For the text-containing cell, return its midpoint in [x, y] coordinate format. 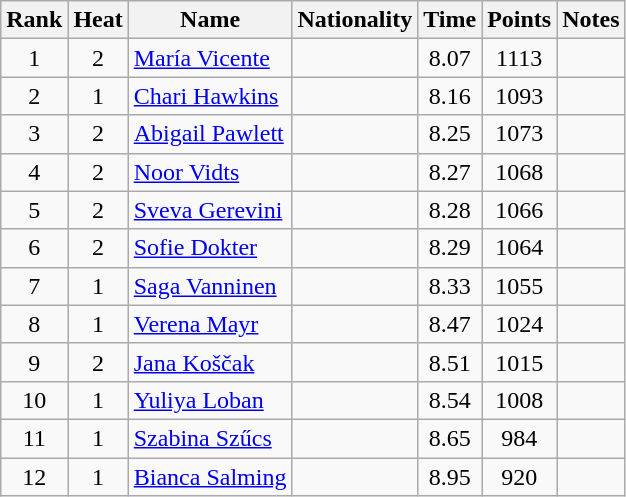
984 [520, 438]
8 [34, 324]
Verena Mayr [210, 324]
5 [34, 210]
8.54 [450, 400]
Notes [591, 20]
Rank [34, 20]
1113 [520, 58]
8.65 [450, 438]
Heat [98, 20]
1015 [520, 362]
8.16 [450, 96]
Bianca Salming [210, 477]
Chari Hawkins [210, 96]
Saga Vanninen [210, 286]
8.28 [450, 210]
8.27 [450, 172]
8.95 [450, 477]
Yuliya Loban [210, 400]
8.51 [450, 362]
8.33 [450, 286]
Points [520, 20]
1066 [520, 210]
4 [34, 172]
Sveva Gerevini [210, 210]
8.25 [450, 134]
3 [34, 134]
María Vicente [210, 58]
1024 [520, 324]
Abigail Pawlett [210, 134]
1055 [520, 286]
Szabina Szűcs [210, 438]
1093 [520, 96]
9 [34, 362]
1008 [520, 400]
8.29 [450, 248]
10 [34, 400]
7 [34, 286]
12 [34, 477]
Noor Vidts [210, 172]
1073 [520, 134]
1068 [520, 172]
8.47 [450, 324]
8.07 [450, 58]
920 [520, 477]
11 [34, 438]
6 [34, 248]
Nationality [355, 20]
Sofie Dokter [210, 248]
Time [450, 20]
1064 [520, 248]
Jana Koščak [210, 362]
Name [210, 20]
